Locate the cell with the specified text and output its (X, Y) center coordinate. 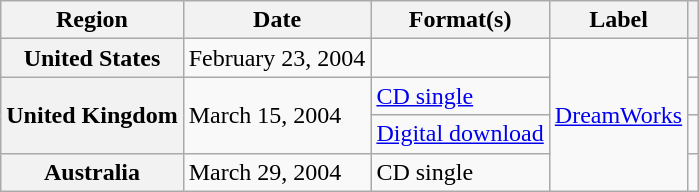
Date (277, 20)
March 29, 2004 (277, 172)
Format(s) (460, 20)
Australia (92, 172)
United States (92, 58)
Label (618, 20)
DreamWorks (618, 115)
Digital download (460, 134)
February 23, 2004 (277, 58)
United Kingdom (92, 115)
Region (92, 20)
March 15, 2004 (277, 115)
